Identify which cell holds the provided text, then report its (x, y) central coordinate. 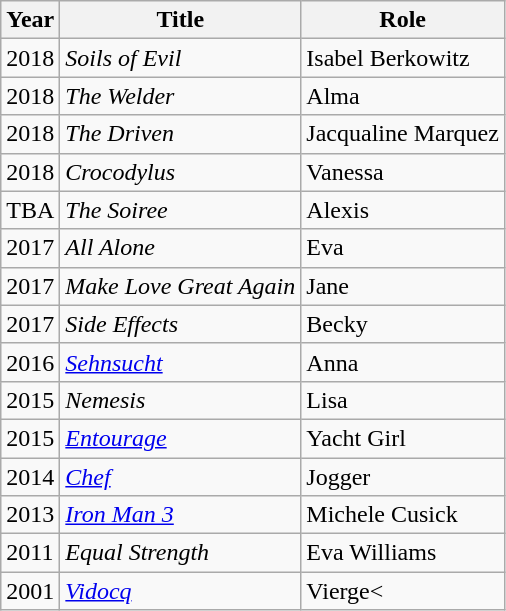
Michele Cusick (403, 515)
Yacht Girl (403, 438)
The Welder (180, 96)
Anna (403, 362)
The Driven (180, 134)
Soils of Evil (180, 58)
Side Effects (180, 324)
Title (180, 20)
Isabel Berkowitz (403, 58)
2001 (30, 591)
Crocodylus (180, 172)
Role (403, 20)
Vidocq (180, 591)
Nemesis (180, 400)
2013 (30, 515)
The Soiree (180, 210)
Lisa (403, 400)
Jane (403, 286)
Jacqualine Marquez (403, 134)
Eva Williams (403, 553)
2014 (30, 477)
Year (30, 20)
Chef (180, 477)
Alma (403, 96)
Becky (403, 324)
All Alone (180, 248)
Alexis (403, 210)
Vanessa (403, 172)
Entourage (180, 438)
2011 (30, 553)
TBA (30, 210)
Iron Man 3 (180, 515)
Equal Strength (180, 553)
Eva (403, 248)
2016 (30, 362)
Jogger (403, 477)
Sehnsucht (180, 362)
Vierge< (403, 591)
Make Love Great Again (180, 286)
